Return the [x, y] coordinate for the center point of the cell that contains the specified text.  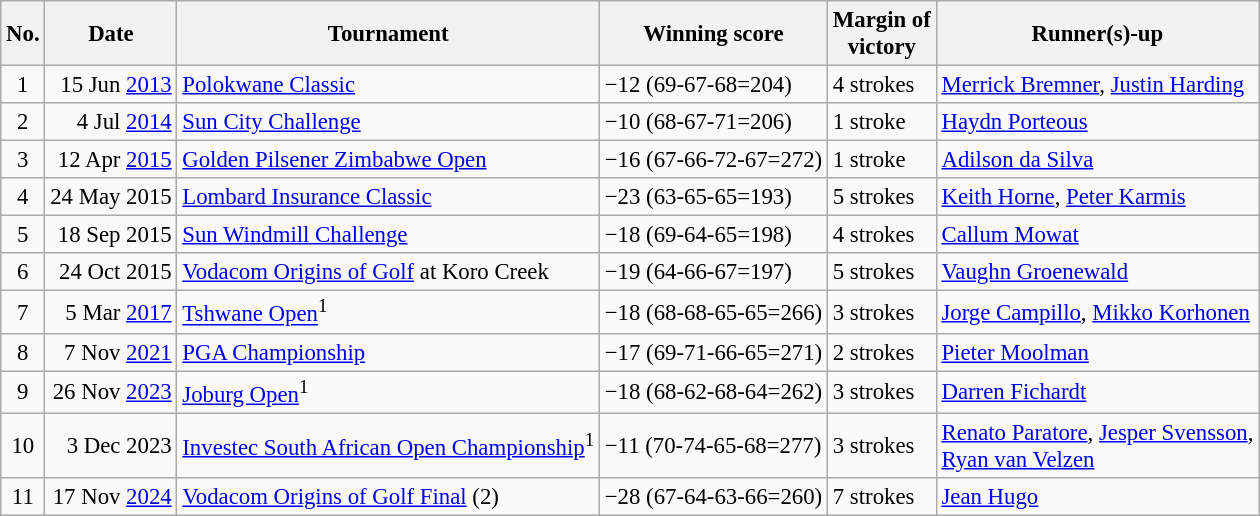
18 Sep 2015 [111, 235]
−18 (68-62-68-64=262) [713, 392]
Polokwane Classic [388, 85]
Vodacom Origins of Golf Final (2) [388, 497]
Keith Horne, Peter Karmis [1098, 197]
−18 (69-64-65=198) [713, 235]
24 Oct 2015 [111, 273]
Date [111, 34]
−18 (68-68-65-65=266) [713, 312]
10 [23, 446]
Tshwane Open1 [388, 312]
1 [23, 85]
Investec South African Open Championship1 [388, 446]
3 [23, 160]
26 Nov 2023 [111, 392]
5 [23, 235]
−19 (64-66-67=197) [713, 273]
Sun Windmill Challenge [388, 235]
Darren Fichardt [1098, 392]
−10 (68-67-71=206) [713, 122]
8 [23, 352]
−12 (69-67-68=204) [713, 85]
12 Apr 2015 [111, 160]
Merrick Bremner, Justin Harding [1098, 85]
−17 (69-71-66-65=271) [713, 352]
Golden Pilsener Zimbabwe Open [388, 160]
15 Jun 2013 [111, 85]
7 Nov 2021 [111, 352]
−16 (67-66-72-67=272) [713, 160]
Lombard Insurance Classic [388, 197]
Vaughn Groenewald [1098, 273]
Haydn Porteous [1098, 122]
Callum Mowat [1098, 235]
Joburg Open1 [388, 392]
No. [23, 34]
PGA Championship [388, 352]
7 [23, 312]
4 [23, 197]
−23 (63-65-65=193) [713, 197]
4 Jul 2014 [111, 122]
−11 (70-74-65-68=277) [713, 446]
2 strokes [882, 352]
Jorge Campillo, Mikko Korhonen [1098, 312]
Sun City Challenge [388, 122]
Tournament [388, 34]
Adilson da Silva [1098, 160]
2 [23, 122]
6 [23, 273]
5 Mar 2017 [111, 312]
11 [23, 497]
Margin ofvictory [882, 34]
Vodacom Origins of Golf at Koro Creek [388, 273]
Jean Hugo [1098, 497]
Winning score [713, 34]
Pieter Moolman [1098, 352]
17 Nov 2024 [111, 497]
9 [23, 392]
7 strokes [882, 497]
Runner(s)-up [1098, 34]
3 Dec 2023 [111, 446]
Renato Paratore, Jesper Svensson, Ryan van Velzen [1098, 446]
24 May 2015 [111, 197]
−28 (67-64-63-66=260) [713, 497]
